Search for the cell housing the specified text and yield its [x, y] center coordinate. 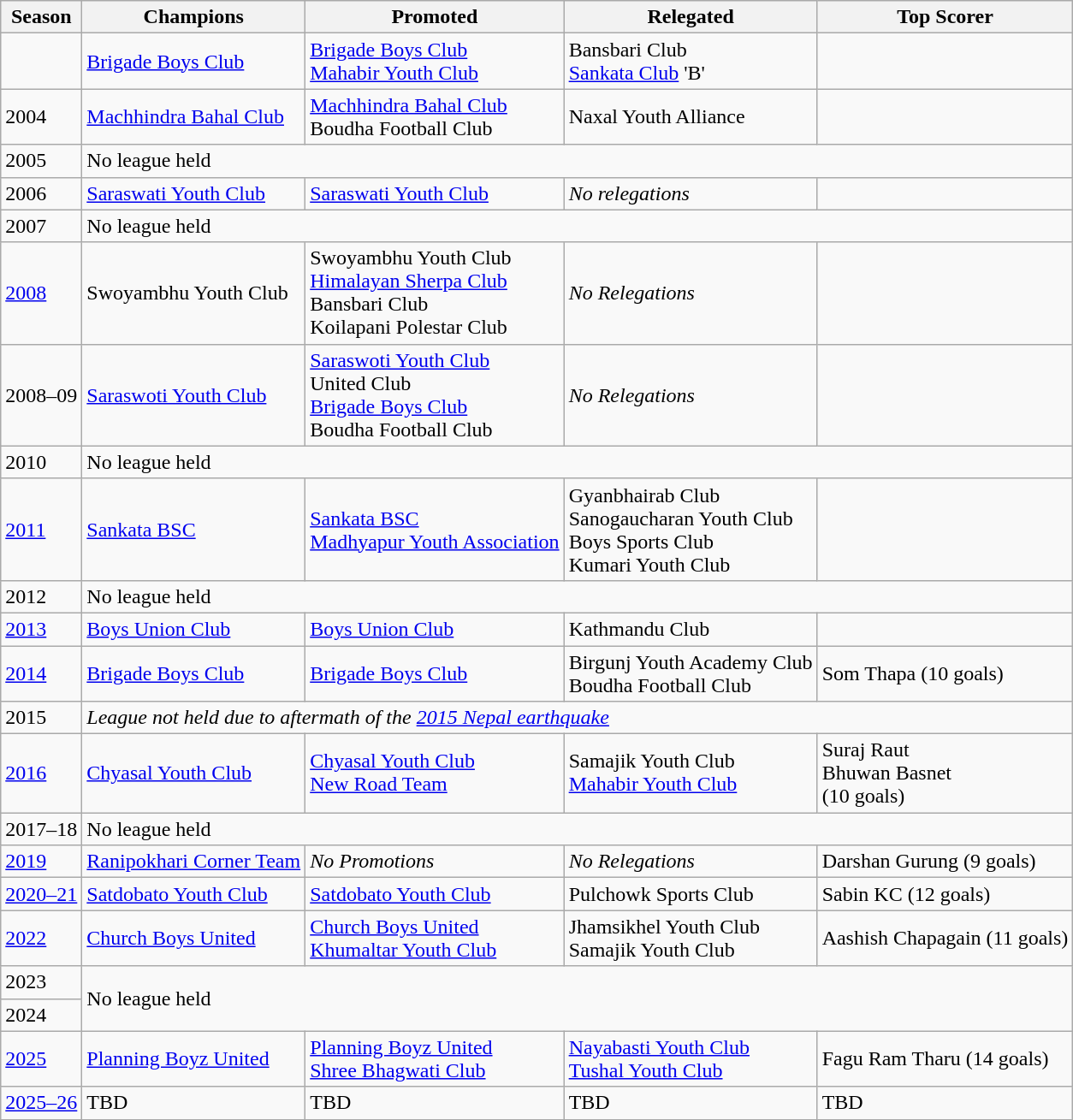
Nayabasti Youth Club Tushal Youth Club [691, 1059]
Planning Boyz United [193, 1059]
2025–26 [41, 1103]
2006 [41, 193]
2010 [41, 462]
Sabin KC (12 goals) [945, 894]
Church Boys United [193, 938]
No relegations [691, 193]
Chyasal Youth Club [193, 773]
Brigade Boys ClubMahabir Youth Club [435, 62]
Promoted [435, 17]
2024 [41, 1015]
2016 [41, 773]
Naxal Youth Alliance [691, 116]
League not held due to aftermath of the 2015 Nepal earthquake [578, 718]
Swoyambhu Youth Club [193, 293]
Gyanbhairab ClubSanogaucharan Youth ClubBoys Sports ClubKumari Youth Club [691, 529]
Samajik Youth ClubMahabir Youth Club [691, 773]
Machhindra Bahal ClubBoudha Football Club [435, 116]
2023 [41, 982]
2004 [41, 116]
2019 [41, 862]
Season [41, 17]
Chyasal Youth ClubNew Road Team [435, 773]
2012 [41, 596]
Jhamsikhel Youth ClubSamajik Youth Club [691, 938]
Birgunj Youth Academy ClubBoudha Football Club [691, 673]
2015 [41, 718]
Top Scorer [945, 17]
Ranipokhari Corner Team [193, 862]
2022 [41, 938]
2005 [41, 161]
Church Boys UnitedKhumaltar Youth Club [435, 938]
Fagu Ram Tharu (14 goals) [945, 1059]
Som Thapa (10 goals) [945, 673]
No Promotions [435, 862]
Saraswoti Youth Club [193, 395]
Planning Boyz United Shree Bhagwati Club [435, 1059]
Saraswoti Youth ClubUnited ClubBrigade Boys ClubBoudha Football Club [435, 395]
Machhindra Bahal Club [193, 116]
2025 [41, 1059]
Suraj Raut Bhuwan Basnet (10 goals) [945, 773]
2008 [41, 293]
Aashish Chapagain (11 goals) [945, 938]
2020–21 [41, 894]
Pulchowk Sports Club [691, 894]
Sankata BSC [193, 529]
2014 [41, 673]
Kathmandu Club [691, 629]
Champions [193, 17]
Relegated [691, 17]
2007 [41, 226]
Darshan Gurung (9 goals) [945, 862]
Sankata BSCMadhyapur Youth Association [435, 529]
2011 [41, 529]
Bansbari ClubSankata Club 'B' [691, 62]
Swoyambhu Youth ClubHimalayan Sherpa ClubBansbari ClubKoilapani Polestar Club [435, 293]
2017–18 [41, 829]
2013 [41, 629]
2008–09 [41, 395]
